Determine the [x, y] coordinate at the center of the cell enclosing the given text.  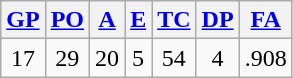
29 [67, 58]
4 [218, 58]
FA [266, 20]
54 [174, 58]
.908 [266, 58]
17 [23, 58]
PO [67, 20]
20 [108, 58]
E [138, 20]
TC [174, 20]
GP [23, 20]
A [108, 20]
5 [138, 58]
DP [218, 20]
